Provide the [x, y] coordinate of the cell's center where the given text is located.  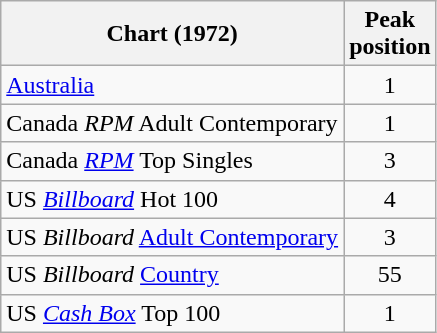
Canada RPM Top Singles [172, 161]
55 [390, 275]
Canada RPM Adult Contemporary [172, 123]
US Billboard Adult Contemporary [172, 237]
US Billboard Hot 100 [172, 199]
Australia [172, 85]
4 [390, 199]
Chart (1972) [172, 34]
Peakposition [390, 34]
US Billboard Country [172, 275]
US Cash Box Top 100 [172, 313]
